Output the (x, y) coordinate of the center of the cell containing the given text.  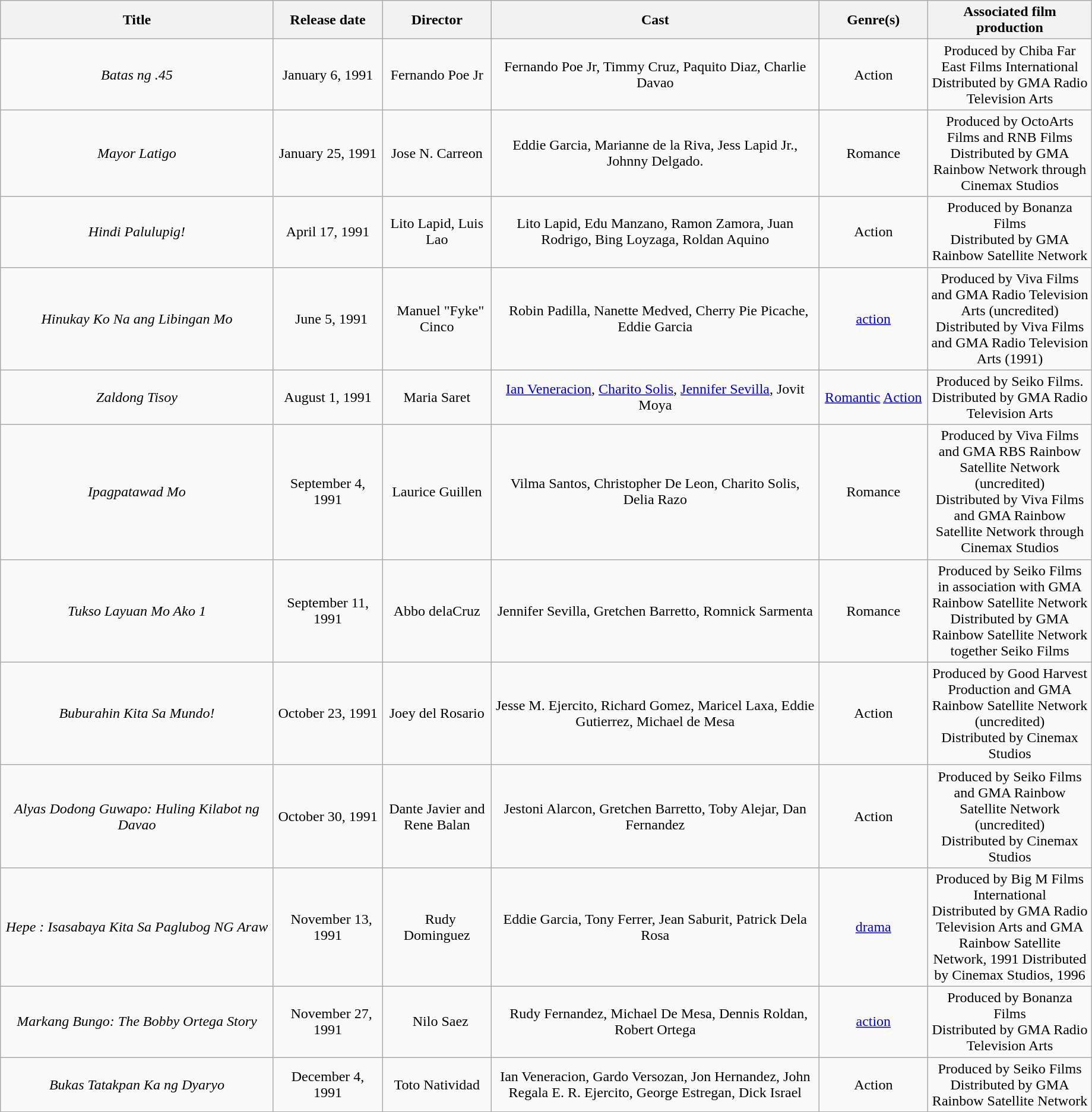
January 6, 1991 (328, 75)
Batas ng .45 (137, 75)
Lito Lapid, Luis Lao (437, 232)
October 30, 1991 (328, 816)
November 13, 1991 (328, 927)
Produced by Seiko FilmsDistributed by GMA Rainbow Satellite Network (1010, 1084)
Director (437, 20)
Rudy Fernandez, Michael De Mesa, Dennis Roldan, Robert Ortega (656, 1021)
Lito Lapid, Edu Manzano, Ramon Zamora, Juan Rodrigo, Bing Loyzaga, Roldan Aquino (656, 232)
Dante Javier and Rene Balan (437, 816)
Associated film production (1010, 20)
Zaldong Tisoy (137, 397)
Buburahin Kita Sa Mundo! (137, 714)
Eddie Garcia, Tony Ferrer, Jean Saburit, Patrick Dela Rosa (656, 927)
September 4, 1991 (328, 492)
November 27, 1991 (328, 1021)
June 5, 1991 (328, 318)
Laurice Guillen (437, 492)
Alyas Dodong Guwapo: Huling Kilabot ng Davao (137, 816)
Tukso Layuan Mo Ako 1 (137, 610)
Ian Veneracion, Charito Solis, Jennifer Sevilla, Jovit Moya (656, 397)
Hepe : Isasabaya Kita Sa Paglubog NG Araw (137, 927)
Hinukay Ko Na ang Libingan Mo (137, 318)
Jose N. Carreon (437, 153)
Title (137, 20)
Produced by Seiko Films in association with GMA Rainbow Satellite NetworkDistributed by GMA Rainbow Satellite Network together Seiko Films (1010, 610)
Toto Natividad (437, 1084)
Manuel "Fyke" Cinco (437, 318)
Bukas Tatakpan Ka ng Dyaryo (137, 1084)
Vilma Santos, Christopher De Leon, Charito Solis, Delia Razo (656, 492)
Fernando Poe Jr (437, 75)
Abbo delaCruz (437, 610)
Produced by Chiba Far East Films InternationalDistributed by GMA Radio Television Arts (1010, 75)
Cast (656, 20)
Produced by Seiko Films and GMA Rainbow Satellite Network (uncredited)Distributed by Cinemax Studios (1010, 816)
Jennifer Sevilla, Gretchen Barretto, Romnick Sarmenta (656, 610)
Genre(s) (873, 20)
Fernando Poe Jr, Timmy Cruz, Paquito Diaz, Charlie Davao (656, 75)
Produced by Bonanza FilmsDistributed by GMA Rainbow Satellite Network (1010, 232)
August 1, 1991 (328, 397)
Maria Saret (437, 397)
Hindi Palulupig! (137, 232)
Produced by Viva Films and GMA Radio Television Arts (uncredited)Distributed by Viva Films and GMA Radio Television Arts (1991) (1010, 318)
Release date (328, 20)
Produced by OctoArts Films and RNB FilmsDistributed by GMA Rainbow Network through Cinemax Studios (1010, 153)
Produced by Seiko Films. Distributed by GMA Radio Television Arts (1010, 397)
Jesse M. Ejercito, Richard Gomez, Maricel Laxa, Eddie Gutierrez, Michael de Mesa (656, 714)
Produced by Bonanza FilmsDistributed by GMA Radio Television Arts (1010, 1021)
Nilo Saez (437, 1021)
Romantic Action (873, 397)
Markang Bungo: The Bobby Ortega Story (137, 1021)
Mayor Latigo (137, 153)
December 4, 1991 (328, 1084)
drama (873, 927)
Rudy Dominguez (437, 927)
October 23, 1991 (328, 714)
September 11, 1991 (328, 610)
Joey del Rosario (437, 714)
Ipagpatawad Mo (137, 492)
April 17, 1991 (328, 232)
Eddie Garcia, Marianne de la Riva, Jess Lapid Jr., Johnny Delgado. (656, 153)
January 25, 1991 (328, 153)
Produced by Good Harvest Production and GMA Rainbow Satellite Network (uncredited)Distributed by Cinemax Studios (1010, 714)
Jestoni Alarcon, Gretchen Barretto, Toby Alejar, Dan Fernandez (656, 816)
Ian Veneracion, Gardo Versozan, Jon Hernandez, John Regala E. R. Ejercito, George Estregan, Dick Israel (656, 1084)
Robin Padilla, Nanette Medved, Cherry Pie Picache, Eddie Garcia (656, 318)
